Output the (X, Y) coordinate of the center of the cell containing the given text.  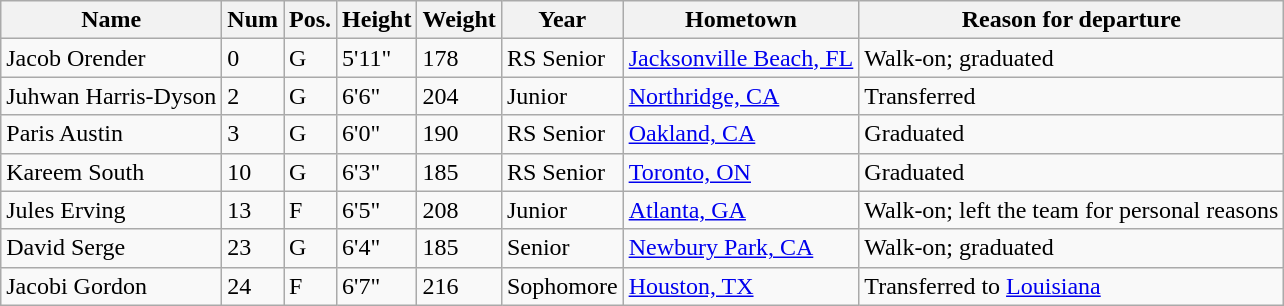
Northridge, CA (741, 96)
5'11" (377, 58)
Name (112, 20)
Reason for departure (1072, 20)
Transferred to Louisiana (1072, 286)
6'5" (377, 210)
10 (253, 172)
Walk-on; left the team for personal reasons (1072, 210)
Jacob Orender (112, 58)
Jules Erving (112, 210)
Senior (562, 248)
24 (253, 286)
Num (253, 20)
6'0" (377, 134)
13 (253, 210)
178 (459, 58)
Juhwan Harris-Dyson (112, 96)
216 (459, 286)
Jacksonville Beach, FL (741, 58)
Houston, TX (741, 286)
2 (253, 96)
Weight (459, 20)
204 (459, 96)
Pos. (310, 20)
Kareem South (112, 172)
6'4" (377, 248)
Jacobi Gordon (112, 286)
Newbury Park, CA (741, 248)
Sophomore (562, 286)
Hometown (741, 20)
6'7" (377, 286)
Paris Austin (112, 134)
Toronto, ON (741, 172)
190 (459, 134)
6'6" (377, 96)
David Serge (112, 248)
Atlanta, GA (741, 210)
3 (253, 134)
23 (253, 248)
Oakland, CA (741, 134)
0 (253, 58)
Year (562, 20)
Transferred (1072, 96)
Height (377, 20)
6'3" (377, 172)
208 (459, 210)
